Find where the given text appears and provide that cell's center as [X, Y] coordinate. 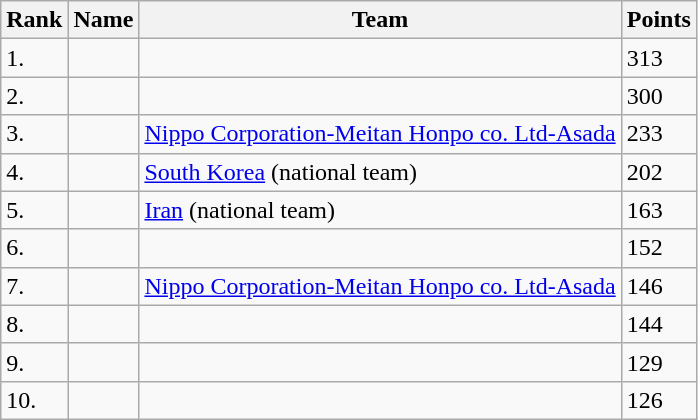
5. [34, 210]
8. [34, 324]
129 [658, 362]
3. [34, 134]
300 [658, 96]
152 [658, 248]
2. [34, 96]
144 [658, 324]
Points [658, 20]
126 [658, 400]
Iran (national team) [380, 210]
202 [658, 172]
1. [34, 58]
Rank [34, 20]
Name [104, 20]
233 [658, 134]
7. [34, 286]
6. [34, 248]
163 [658, 210]
South Korea (national team) [380, 172]
9. [34, 362]
4. [34, 172]
146 [658, 286]
Team [380, 20]
10. [34, 400]
313 [658, 58]
